Scan for the cell matching the given text and deliver its (X, Y) coordinate at center. 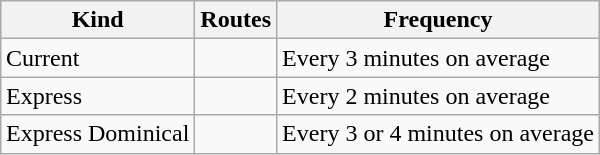
Routes (236, 20)
Express Dominical (97, 134)
Current (97, 58)
Every 2 minutes on average (438, 96)
Every 3 or 4 minutes on average (438, 134)
Frequency (438, 20)
Every 3 minutes on average (438, 58)
Express (97, 96)
Kind (97, 20)
